Scan for the cell matching the given text and deliver its [X, Y] coordinate at center. 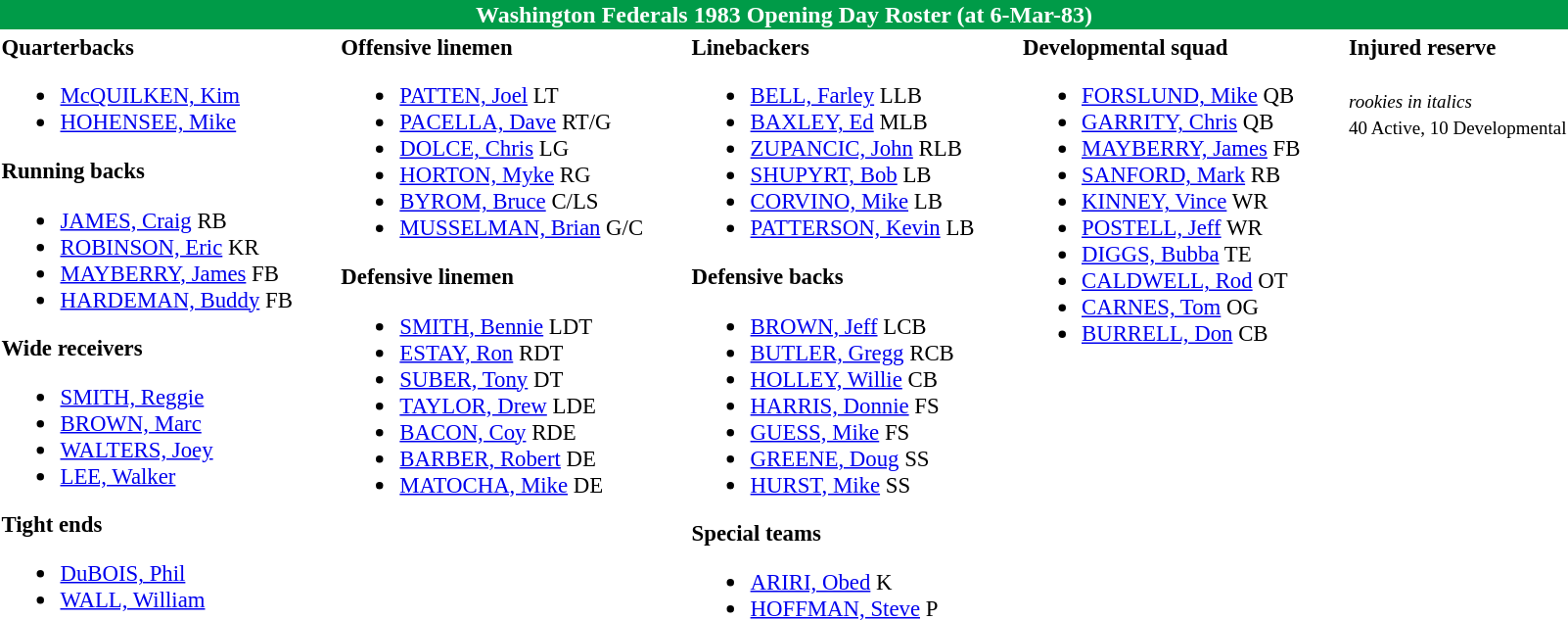
Washington Federals 1983 Opening Day Roster (at 6-Mar-83) [784, 15]
